Extract the [X, Y] coordinate from the center of the cell holding the provided text.  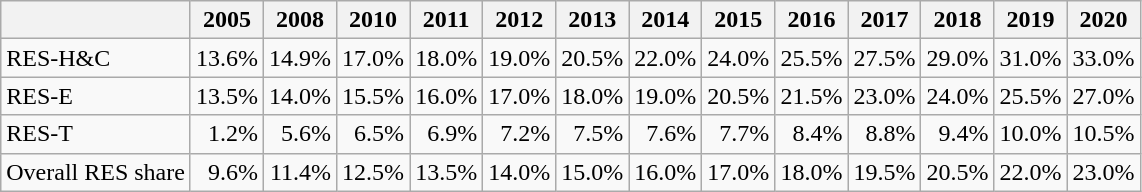
10.0% [1030, 134]
2018 [958, 20]
RES-T [96, 134]
15.0% [592, 172]
2016 [812, 20]
2014 [666, 20]
2015 [738, 20]
RES-H&C [96, 58]
2010 [374, 20]
29.0% [958, 58]
2013 [592, 20]
2017 [884, 20]
8.4% [812, 134]
6.5% [374, 134]
2020 [1104, 20]
1.2% [226, 134]
33.0% [1104, 58]
9.4% [958, 134]
11.4% [300, 172]
8.8% [884, 134]
Overall RES share [96, 172]
15.5% [374, 96]
7.6% [666, 134]
14.9% [300, 58]
2019 [1030, 20]
10.5% [1104, 134]
2008 [300, 20]
21.5% [812, 96]
27.5% [884, 58]
27.0% [1104, 96]
2011 [446, 20]
2012 [520, 20]
9.6% [226, 172]
7.2% [520, 134]
19.5% [884, 172]
6.9% [446, 134]
7.7% [738, 134]
13.6% [226, 58]
2005 [226, 20]
31.0% [1030, 58]
RES-E [96, 96]
7.5% [592, 134]
12.5% [374, 172]
5.6% [300, 134]
